Find where the given text appears and provide that cell's center as [x, y] coordinate. 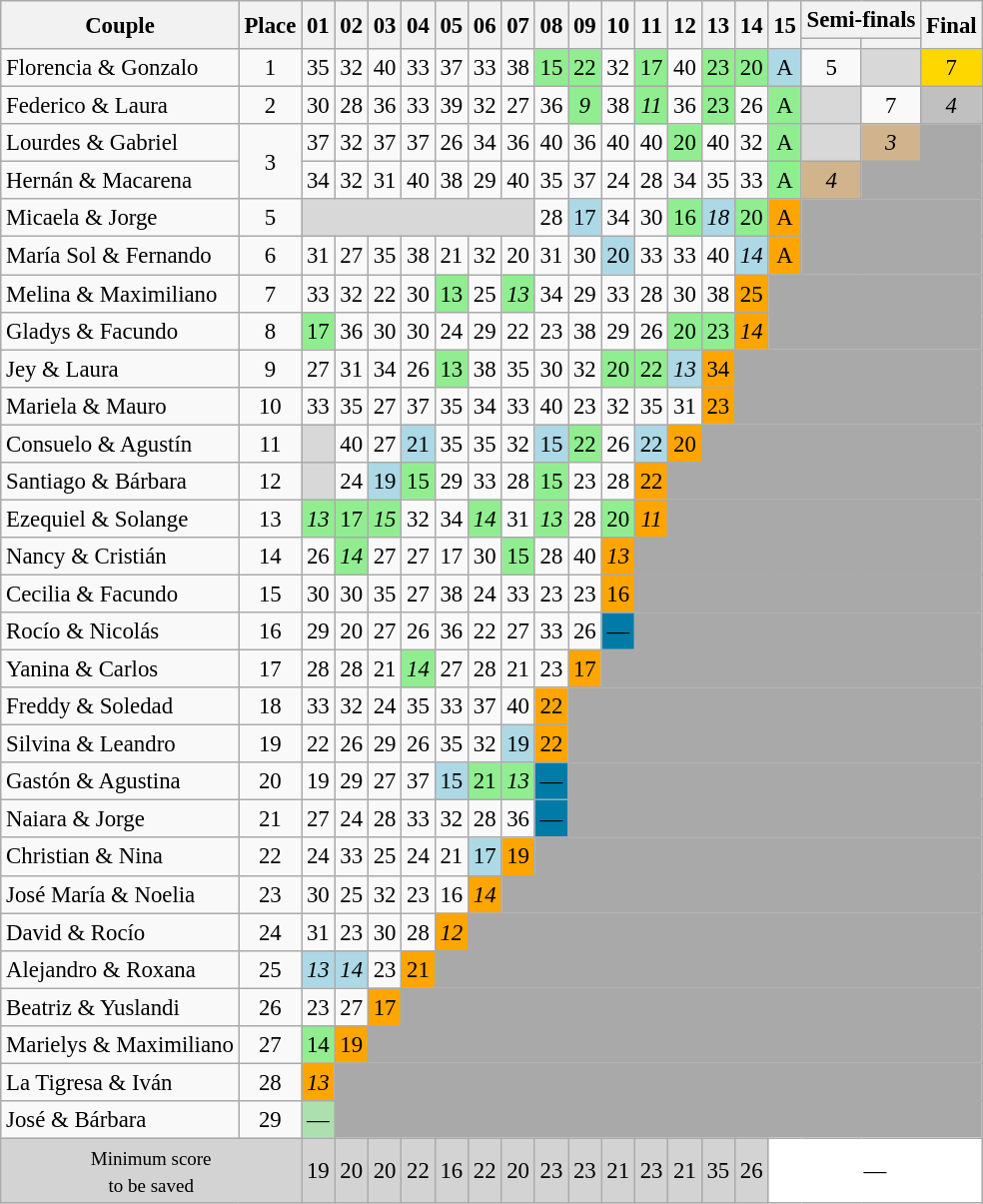
Couple [120, 25]
Hernán & Macarena [120, 181]
Lourdes & Gabriel [120, 143]
Final [951, 25]
La Tigresa & Iván [120, 1082]
María Sol & Fernando [120, 256]
Ezequiel & Solange [120, 519]
Alejandro & Roxana [120, 969]
Gastón & Agustina [120, 781]
Melina & Maximiliano [120, 294]
Beatriz & Yuslandi [120, 1007]
Christian & Nina [120, 857]
2 [270, 106]
Silvina & Leandro [120, 744]
Gladys & Facundo [120, 331]
Consuelo & Agustín [120, 444]
Florencia & Gonzalo [120, 68]
6 [270, 256]
Rocío & Nicolás [120, 631]
Naiara & Jorge [120, 819]
06 [484, 25]
04 [418, 25]
05 [452, 25]
Freddy & Soledad [120, 706]
39 [452, 106]
Federico & Laura [120, 106]
Cecilia & Facundo [120, 594]
Jey & Laura [120, 369]
09 [585, 25]
Mariela & Mauro [120, 406]
Place [270, 25]
Nancy & Cristián [120, 557]
03 [384, 25]
01 [318, 25]
Micaela & Jorge [120, 219]
José & Bárbara [120, 1120]
Minimum scoreto be saved [152, 1171]
02 [352, 25]
David & Rocío [120, 932]
08 [551, 25]
Marielys & Maximiliano [120, 1045]
1 [270, 68]
Yanina & Carlos [120, 669]
Santiago & Bárbara [120, 482]
07 [517, 25]
8 [270, 331]
José María & Noelia [120, 894]
Semi-finals [861, 20]
